From the cell containing the given text, extract its center point as [X, Y] coordinate. 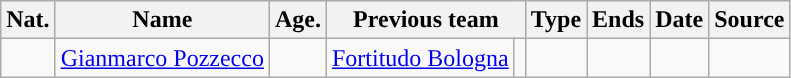
Gianmarco Pozzecco [162, 58]
Previous team [426, 20]
Date [680, 20]
Ends [618, 20]
Nat. [28, 20]
Type [556, 20]
Fortitudo Bologna [420, 58]
Source [750, 20]
Name [162, 20]
Age. [298, 20]
